Identify which cell holds the provided text, then report its (X, Y) central coordinate. 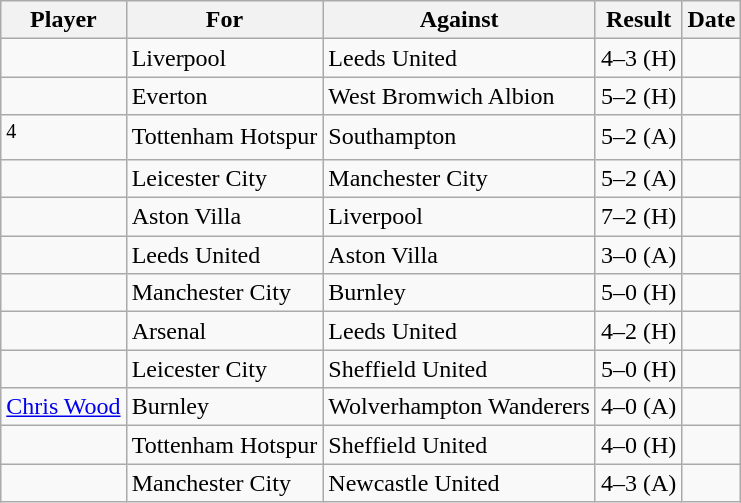
4–0 (H) (638, 445)
Chris Wood (64, 407)
4–3 (A) (638, 483)
4–2 (H) (638, 331)
Result (638, 20)
Date (712, 20)
For (224, 20)
Against (460, 20)
4 (64, 138)
Newcastle United (460, 483)
West Bromwich Albion (460, 96)
Player (64, 20)
Arsenal (224, 331)
7–2 (H) (638, 217)
4–0 (A) (638, 407)
3–0 (A) (638, 255)
Everton (224, 96)
Southampton (460, 138)
5–2 (H) (638, 96)
4–3 (H) (638, 58)
Wolverhampton Wanderers (460, 407)
